Extract the [X, Y] coordinate from the center of the cell holding the provided text.  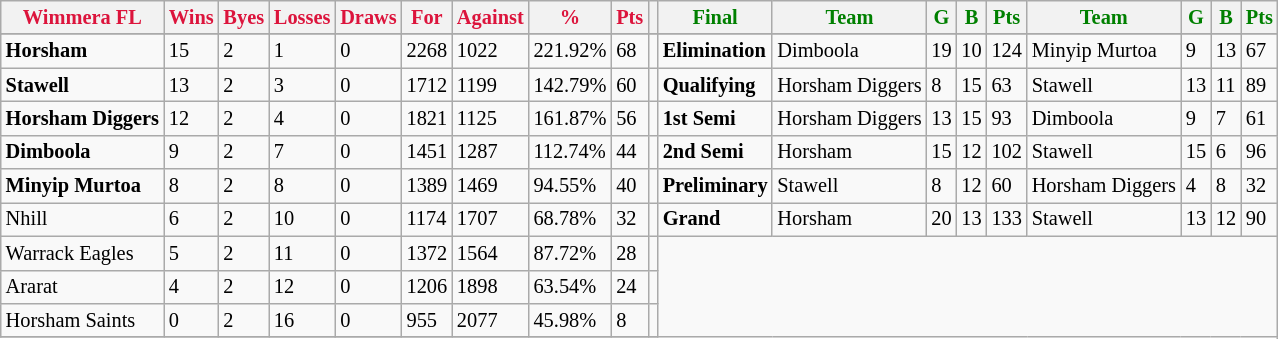
93 [1007, 118]
1372 [427, 253]
112.74% [570, 152]
16 [302, 320]
1st Semi [716, 118]
Preliminary [716, 186]
1174 [427, 219]
63 [1007, 85]
1125 [490, 118]
19 [941, 51]
221.92% [570, 51]
90 [1260, 219]
20 [941, 219]
87.72% [570, 253]
1022 [490, 51]
Final [716, 17]
40 [630, 186]
2077 [490, 320]
Losses [302, 17]
94.55% [570, 186]
68 [630, 51]
63.54% [570, 287]
133 [1007, 219]
Qualifying [716, 85]
28 [630, 253]
Draws [368, 17]
142.79% [570, 85]
1389 [427, 186]
1707 [490, 219]
955 [427, 320]
1199 [490, 85]
124 [1007, 51]
102 [1007, 152]
5 [192, 253]
1821 [427, 118]
1898 [490, 287]
3 [302, 85]
Horsham Saints [82, 320]
Byes [244, 17]
Against [490, 17]
Grand [716, 219]
2nd Semi [716, 152]
96 [1260, 152]
44 [630, 152]
1287 [490, 152]
1 [302, 51]
1564 [490, 253]
% [570, 17]
1712 [427, 85]
67 [1260, 51]
89 [1260, 85]
68.78% [570, 219]
24 [630, 287]
Nhill [82, 219]
2268 [427, 51]
61 [1260, 118]
For [427, 17]
Ararat [82, 287]
Wins [192, 17]
Warrack Eagles [82, 253]
Wimmera FL [82, 17]
Elimination [716, 51]
1206 [427, 287]
161.87% [570, 118]
45.98% [570, 320]
1469 [490, 186]
56 [630, 118]
1451 [427, 152]
